Output the (x, y) coordinate of the center of the cell containing the given text.  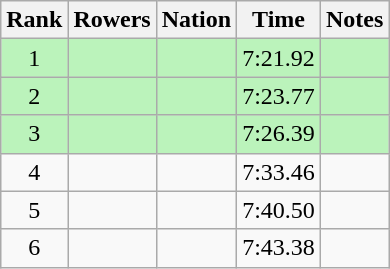
Notes (354, 20)
Rank (34, 20)
7:33.46 (279, 172)
Nation (196, 20)
2 (34, 96)
5 (34, 210)
Rowers (112, 20)
7:40.50 (279, 210)
1 (34, 58)
7:43.38 (279, 248)
6 (34, 248)
7:21.92 (279, 58)
Time (279, 20)
7:26.39 (279, 134)
7:23.77 (279, 96)
4 (34, 172)
3 (34, 134)
